From the cell containing the given text, extract its center point as (x, y) coordinate. 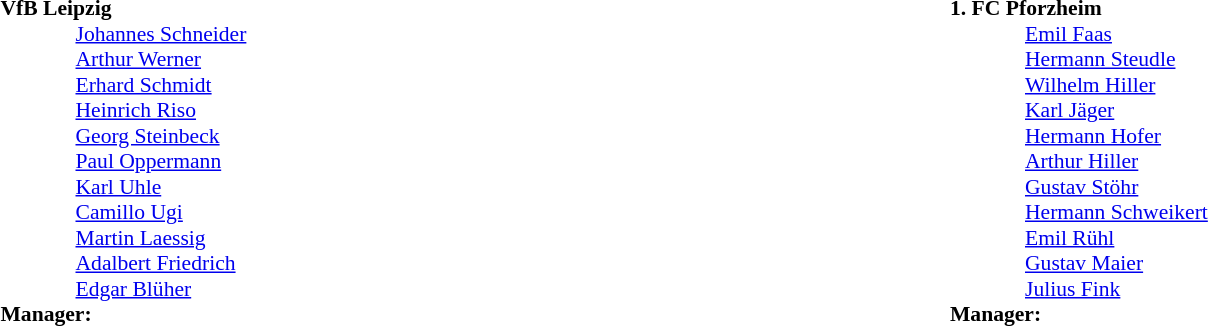
Arthur Hiller (1116, 161)
Paul Oppermann (162, 161)
Emil Rühl (1116, 238)
Adalbert Friedrich (162, 263)
Edgar Blüher (162, 289)
Hermann Hofer (1116, 136)
Johannes Schneider (162, 34)
Karl Jäger (1116, 111)
Erhard Schmidt (162, 85)
Georg Steinbeck (162, 136)
Gustav Maier (1116, 263)
Wilhelm Hiller (1116, 85)
Martin Laessig (162, 238)
Karl Uhle (162, 187)
Heinrich Riso (162, 111)
Hermann Schweikert (1116, 213)
Hermann Steudle (1116, 59)
Camillo Ugi (162, 213)
Julius Fink (1116, 289)
Arthur Werner (162, 59)
Gustav Stöhr (1116, 187)
Emil Faas (1116, 34)
